Provide the (x, y) coordinate of the cell's center where the given text is located.  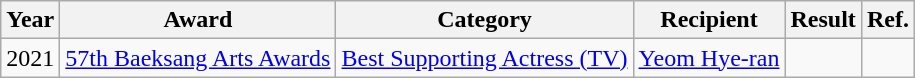
Best Supporting Actress (TV) (484, 58)
Ref. (888, 20)
Recipient (709, 20)
57th Baeksang Arts Awards (198, 58)
Category (484, 20)
Result (823, 20)
Award (198, 20)
Yeom Hye-ran (709, 58)
Year (30, 20)
2021 (30, 58)
